For the text-containing cell, return its midpoint in [X, Y] coordinate format. 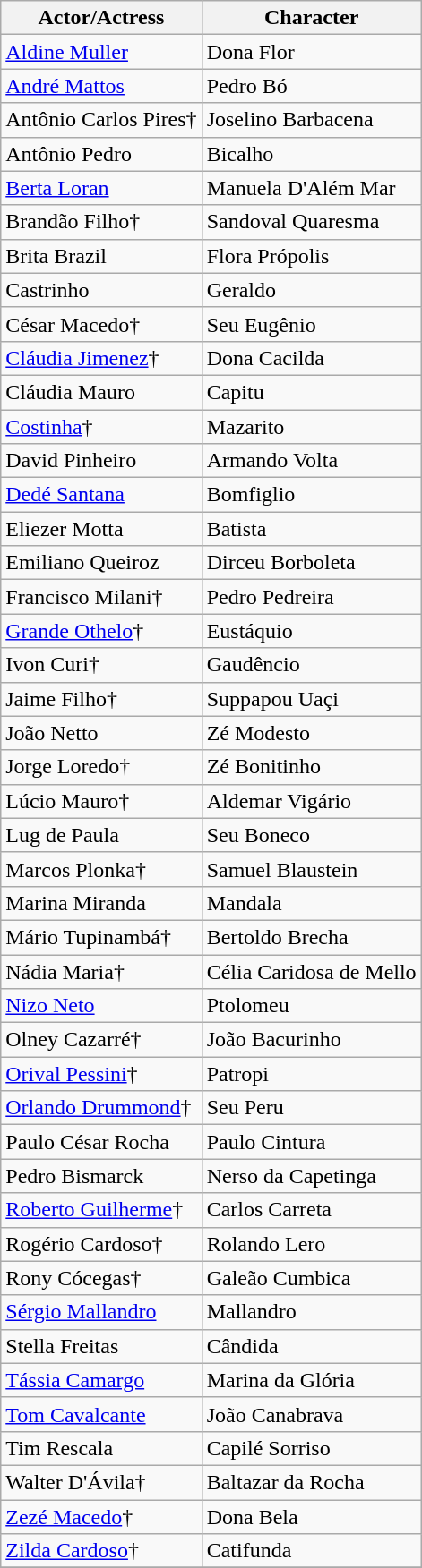
Walter D'Ávila† [101, 1482]
Castrinho [101, 290]
Marina da Glória [312, 1380]
Dona Cacilda [312, 358]
Dirceu Borboleta [312, 563]
Nádia Maria† [101, 971]
Orival Pessini† [101, 1074]
João Netto [101, 733]
Sandoval Quaresma [312, 222]
Dedé Santana [101, 495]
Pedro Bismarck [101, 1176]
André Mattos [101, 86]
Paulo César Rocha [101, 1142]
Francisco Milani† [101, 597]
Mário Tupinambá† [101, 937]
Lúcio Mauro† [101, 801]
Antônio Carlos Pires† [101, 120]
Jorge Loredo† [101, 767]
Lug de Paula [101, 835]
Zezé Macedo† [101, 1517]
Antônio Pedro [101, 154]
Eliezer Motta [101, 529]
Eustáquio [312, 631]
Carlos Carreta [312, 1210]
Tom Cavalcante [101, 1414]
Marina Miranda [101, 903]
Mandala [312, 903]
Orlando Drummond† [101, 1108]
Cândida [312, 1346]
Flora Própolis [312, 256]
Armando Volta [312, 461]
Seu Peru [312, 1108]
Seu Eugênio [312, 324]
Galeão Cumbica [312, 1278]
Nerso da Capetinga [312, 1176]
Gaudêncio [312, 665]
Ivon Curi† [101, 665]
Ptolomeu [312, 1006]
Patropi [312, 1074]
Cláudia Jimenez† [101, 358]
Emiliano Queiroz [101, 563]
Tássia Camargo [101, 1380]
Nizo Neto [101, 1006]
Rony Cócegas† [101, 1278]
Zé Modesto [312, 733]
Mallandro [312, 1312]
Rolando Lero [312, 1244]
Bicalho [312, 154]
Dona Bela [312, 1517]
Brita Brazil [101, 256]
Bomfiglio [312, 495]
Manuela D'Além Mar [312, 188]
Batista [312, 529]
Zilda Cardoso† [101, 1551]
Aldine Muller [101, 52]
Costinha† [101, 427]
Aldemar Vigário [312, 801]
Cláudia Mauro [101, 392]
Roberto Guilherme† [101, 1210]
Pedro Bó [312, 86]
Geraldo [312, 290]
Berta Loran [101, 188]
Joselino Barbacena [312, 120]
Grande Othelo† [101, 631]
Samuel Blaustein [312, 869]
Dona Flor [312, 52]
Olney Cazarré† [101, 1040]
César Macedo† [101, 324]
Character [312, 18]
Baltazar da Rocha [312, 1482]
Pedro Pedreira [312, 597]
Bertoldo Brecha [312, 937]
Sérgio Mallandro [101, 1312]
Zé Bonitinho [312, 767]
Rogério Cardoso† [101, 1244]
Célia Caridosa de Mello [312, 971]
Actor/Actress [101, 18]
Stella Freitas [101, 1346]
Capilé Sorriso [312, 1448]
Marcos Plonka† [101, 869]
João Canabrava [312, 1414]
Catifunda [312, 1551]
Seu Boneco [312, 835]
Paulo Cintura [312, 1142]
João Bacurinho [312, 1040]
Brandão Filho† [101, 222]
Capitu [312, 392]
Suppapou Uaçi [312, 699]
Mazarito [312, 427]
David Pinheiro [101, 461]
Tim Rescala [101, 1448]
Jaime Filho† [101, 699]
